Extract the (x, y) coordinate from the center of the cell holding the provided text.  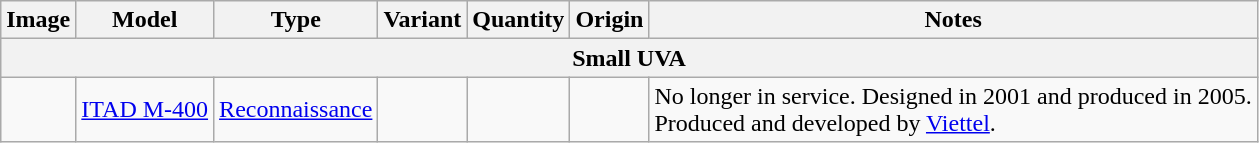
Image (38, 20)
Type (296, 20)
Notes (953, 20)
Reconnaissance (296, 110)
Origin (610, 20)
Model (145, 20)
ITAD M-400 (145, 110)
Quantity (518, 20)
Small UVA (629, 58)
Variant (422, 20)
No longer in service. Designed in 2001 and produced in 2005.Produced and developed by Viettel. (953, 110)
